Return [x, y] of the center of cell containing provided text 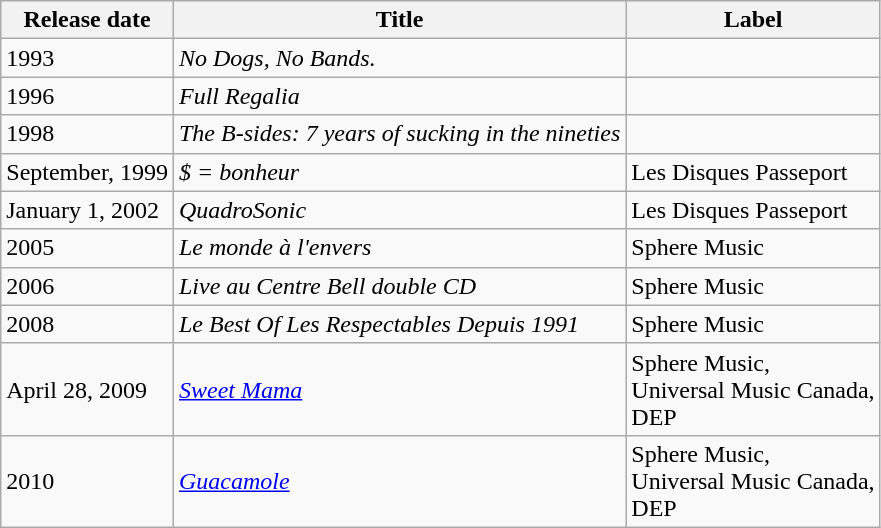
Le Best Of Les Respectables Depuis 1991 [399, 324]
Live au Centre Bell double CD [399, 286]
Full Regalia [399, 96]
2008 [88, 324]
1996 [88, 96]
2006 [88, 286]
Title [399, 20]
The B-sides: 7 years of sucking in the nineties [399, 134]
Le monde à l'envers [399, 248]
Sweet Mama [399, 389]
1993 [88, 58]
January 1, 2002 [88, 210]
Guacamole [399, 481]
$ = bonheur [399, 172]
September, 1999 [88, 172]
2010 [88, 481]
1998 [88, 134]
2005 [88, 248]
QuadroSonic [399, 210]
April 28, 2009 [88, 389]
No Dogs, No Bands. [399, 58]
Release date [88, 20]
Label [753, 20]
